Scan for the cell matching the given text and deliver its (X, Y) coordinate at center. 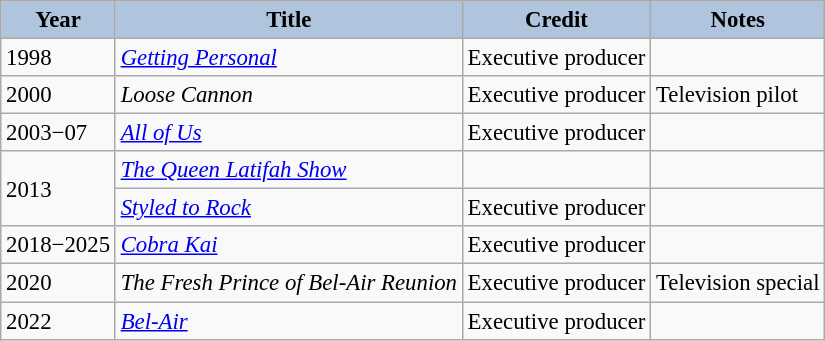
The Queen Latifah Show (288, 170)
Styled to Rock (288, 208)
2022 (58, 321)
1998 (58, 58)
Television pilot (738, 95)
2018−2025 (58, 245)
The Fresh Prince of Bel-Air Reunion (288, 283)
Cobra Kai (288, 245)
2003−07 (58, 133)
Notes (738, 20)
2000 (58, 95)
2013 (58, 188)
Title (288, 20)
Getting Personal (288, 58)
All of Us (288, 133)
Year (58, 20)
Television special (738, 283)
Credit (556, 20)
Bel-Air (288, 321)
2020 (58, 283)
Loose Cannon (288, 95)
